Find where the given text appears and provide that cell's center as [X, Y] coordinate. 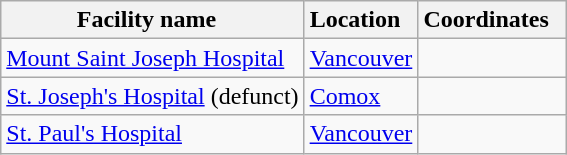
Coordinates [492, 20]
St. Paul's Hospital [152, 134]
St. Joseph's Hospital (defunct) [152, 96]
Facility name [152, 20]
Mount Saint Joseph Hospital [152, 58]
Location [361, 20]
Comox [361, 96]
